Search for the cell housing the specified text and yield its [X, Y] center coordinate. 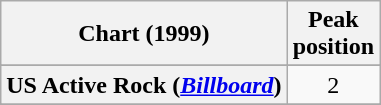
Peakposition [333, 34]
2 [333, 85]
Chart (1999) [144, 34]
US Active Rock (Billboard) [144, 85]
